For the text-containing cell, return its midpoint in (x, y) coordinate format. 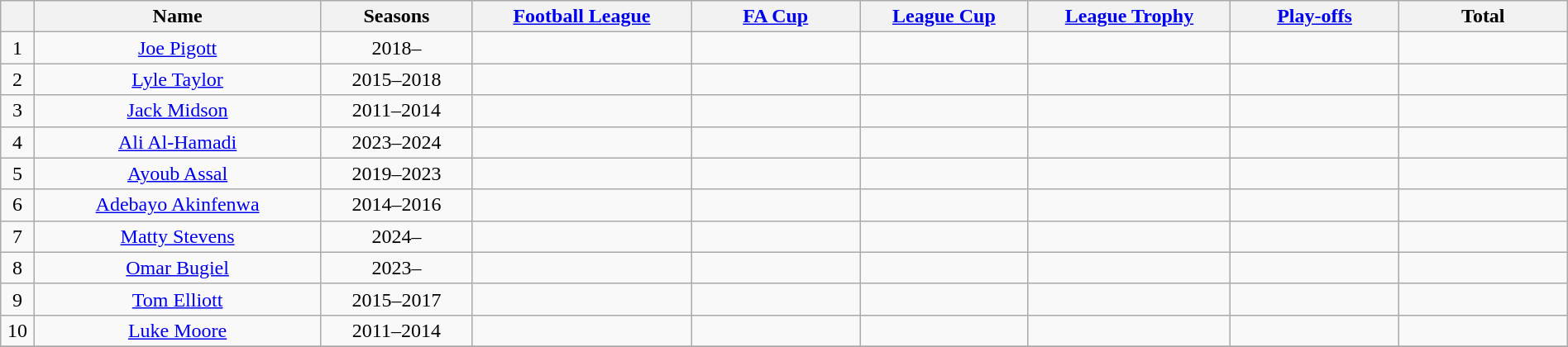
5 (18, 173)
Matty Stevens (177, 236)
8 (18, 268)
1 (18, 48)
6 (18, 205)
Ayoub Assal (177, 173)
2023– (397, 268)
Tom Elliott (177, 299)
Adebayo Akinfenwa (177, 205)
Jack Midson (177, 111)
3 (18, 111)
Omar Bugiel (177, 268)
Lyle Taylor (177, 79)
2015–2018 (397, 79)
2015–2017 (397, 299)
2023–2024 (397, 142)
League Trophy (1129, 17)
Ali Al-Hamadi (177, 142)
4 (18, 142)
Total (1483, 17)
Play-offs (1315, 17)
Luke Moore (177, 330)
9 (18, 299)
7 (18, 236)
2014–2016 (397, 205)
Name (177, 17)
2018– (397, 48)
Joe Pigott (177, 48)
2 (18, 79)
Seasons (397, 17)
2024– (397, 236)
League Cup (944, 17)
Football League (582, 17)
FA Cup (776, 17)
10 (18, 330)
2019–2023 (397, 173)
